Capture the cell that displays the provided text and extract its [x, y] central coordinate. 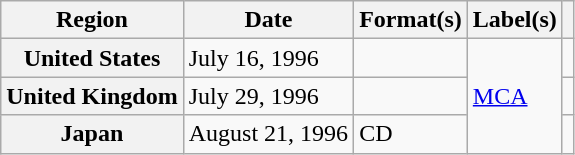
CD [411, 134]
July 16, 1996 [268, 58]
July 29, 1996 [268, 96]
Format(s) [411, 20]
Label(s) [514, 20]
Date [268, 20]
United Kingdom [92, 96]
Region [92, 20]
August 21, 1996 [268, 134]
MCA [514, 96]
United States [92, 58]
Japan [92, 134]
